Pinpoint the cell where the given text exists, returning its [x, y] midpoint coordinate. 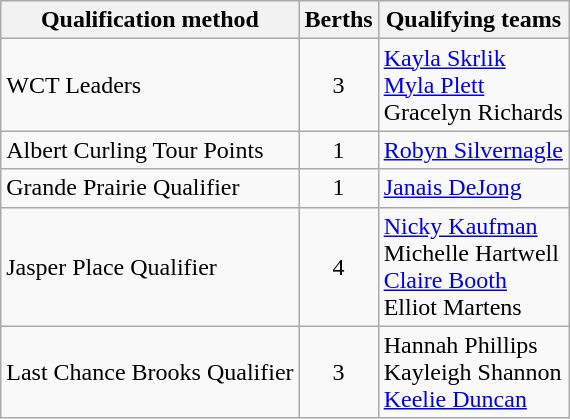
WCT Leaders [150, 85]
Qualification method [150, 20]
Albert Curling Tour Points [150, 150]
Nicky Kaufman Michelle Hartwell Claire Booth Elliot Martens [473, 266]
4 [338, 266]
Jasper Place Qualifier [150, 266]
Robyn Silvernagle [473, 150]
Berths [338, 20]
Grande Prairie Qualifier [150, 188]
Last Chance Brooks Qualifier [150, 372]
Kayla Skrlik Myla Plett Gracelyn Richards [473, 85]
Janais DeJong [473, 188]
Hannah Phillips Kayleigh Shannon Keelie Duncan [473, 372]
Qualifying teams [473, 20]
